Output the (X, Y) coordinate of the center of the cell containing the given text.  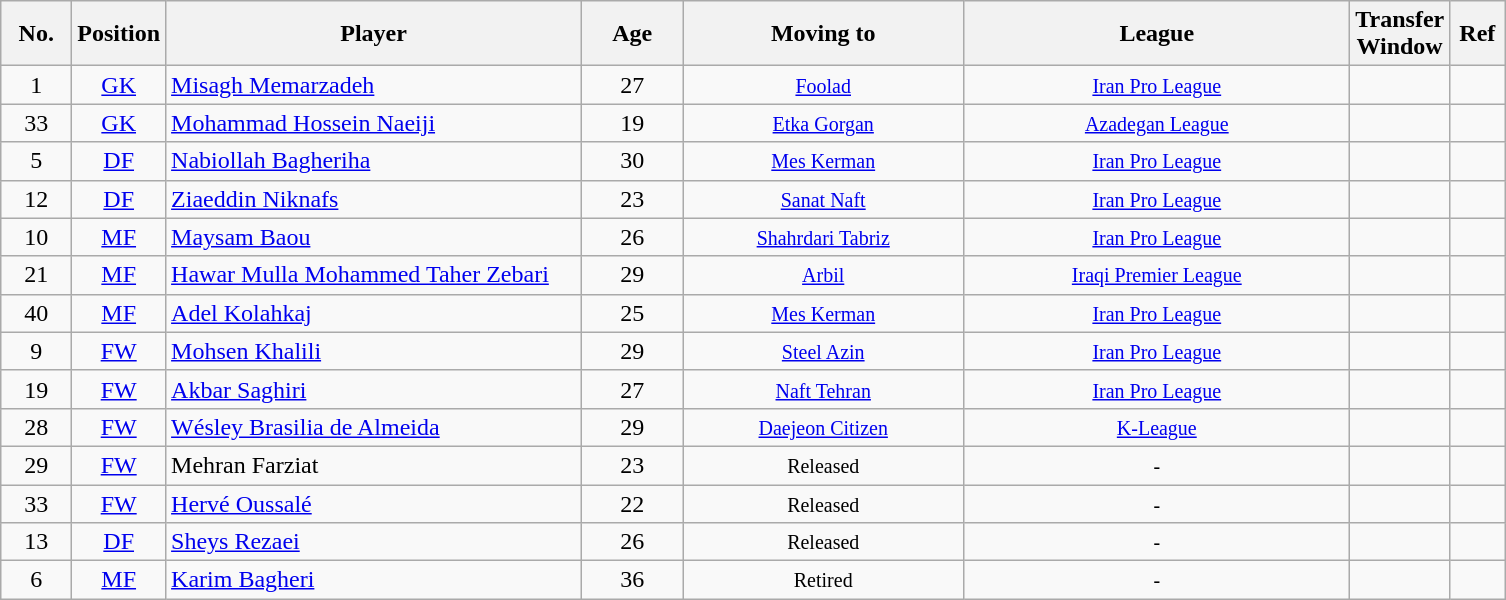
Sanat Naft (824, 199)
Steel Azin (824, 351)
Naft Tehran (824, 389)
Shahrdari Tabriz (824, 237)
Iraqi Premier League (1157, 275)
Ref (1477, 34)
12 (36, 199)
Wésley Brasilia de Almeida (374, 427)
13 (36, 542)
1 (36, 85)
25 (632, 313)
Adel Kolahkaj (374, 313)
Daejeon Citizen (824, 427)
30 (632, 161)
Retired (824, 580)
Ziaeddin Niknafs (374, 199)
Etka Gorgan (824, 123)
40 (36, 313)
6 (36, 580)
Nabiollah Bagheriha (374, 161)
21 (36, 275)
10 (36, 237)
Mohsen Khalili (374, 351)
22 (632, 503)
K-League (1157, 427)
Hervé Oussalé (374, 503)
Azadegan League (1157, 123)
Hawar Mulla Mohammed Taher Zebari (374, 275)
Age (632, 34)
Misagh Memarzadeh (374, 85)
Sheys Rezaei (374, 542)
5 (36, 161)
League (1157, 34)
Moving to (824, 34)
No. (36, 34)
Position (119, 34)
Foolad (824, 85)
Transfer Window (1400, 34)
Player (374, 34)
Arbil (824, 275)
Mehran Farziat (374, 465)
Karim Bagheri (374, 580)
Mohammad Hossein Naeiji (374, 123)
28 (36, 427)
Maysam Baou (374, 237)
9 (36, 351)
Akbar Saghiri (374, 389)
36 (632, 580)
